Pinpoint the cell where the given text exists, returning its [X, Y] midpoint coordinate. 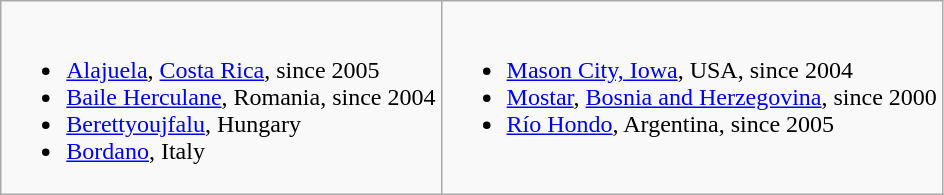
Mason City, Iowa, USA, since 2004 Mostar, Bosnia and Herzegovina, since 2000 Río Hondo, Argentina, since 2005 [692, 98]
Alajuela, Costa Rica, since 2005 Baile Herculane, Romania, since 2004 Berettyoujfalu, Hungary Bordano, Italy [221, 98]
